Capture the cell that displays the provided text and extract its [x, y] central coordinate. 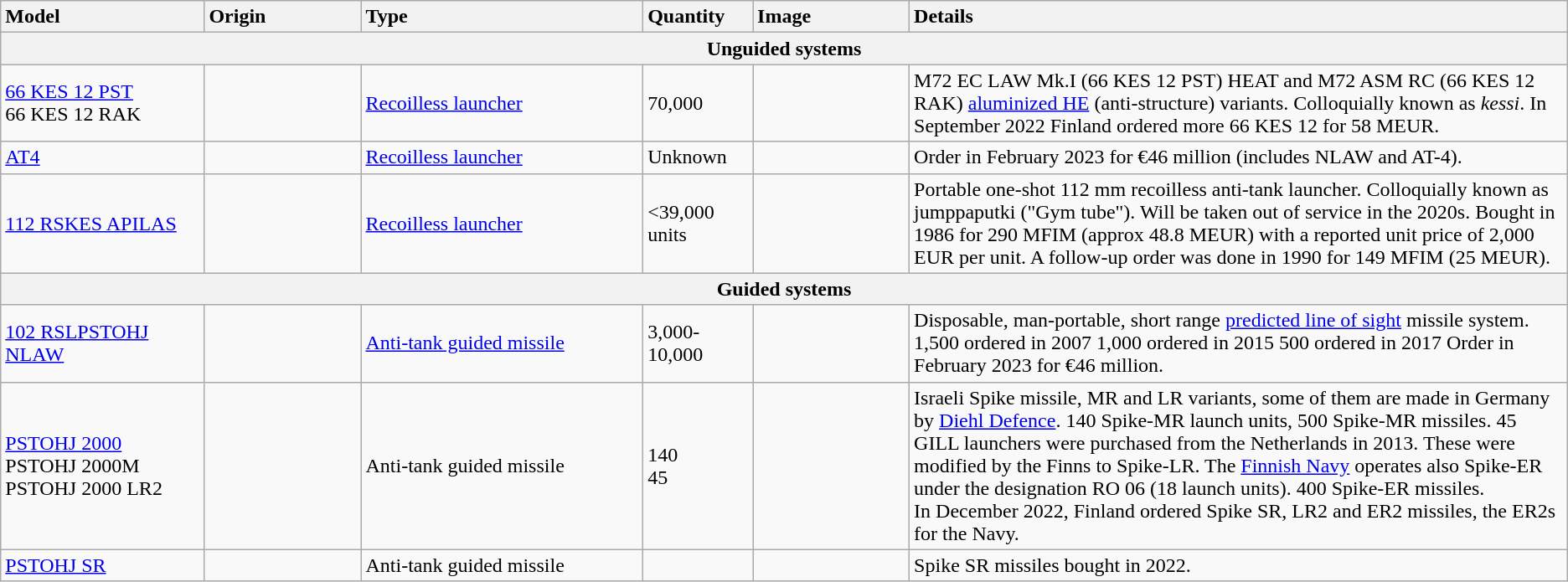
Guided systems [784, 289]
14045 [699, 466]
66 KES 12 PST66 KES 12 RAK [102, 103]
102 RSLPSTOHJ NLAW [102, 343]
Type [503, 17]
PSTOHJ SR [102, 565]
Origin [283, 17]
Order in February 2023 for €46 million (includes NLAW and AT-4). [1239, 157]
Quantity [699, 17]
PSTOHJ 2000PSTOHJ 2000MPSTOHJ 2000 LR2 [102, 466]
3,000-10,000 [699, 343]
<39,000 units [699, 223]
Image [831, 17]
Unguided systems [784, 49]
Model [102, 17]
Details [1239, 17]
112 RSKES APILAS [102, 223]
70,000 [699, 103]
Spike SR missiles bought in 2022. [1239, 565]
AT4 [102, 157]
Unknown [699, 157]
